Locate the cell with the specified text and output its (x, y) center coordinate. 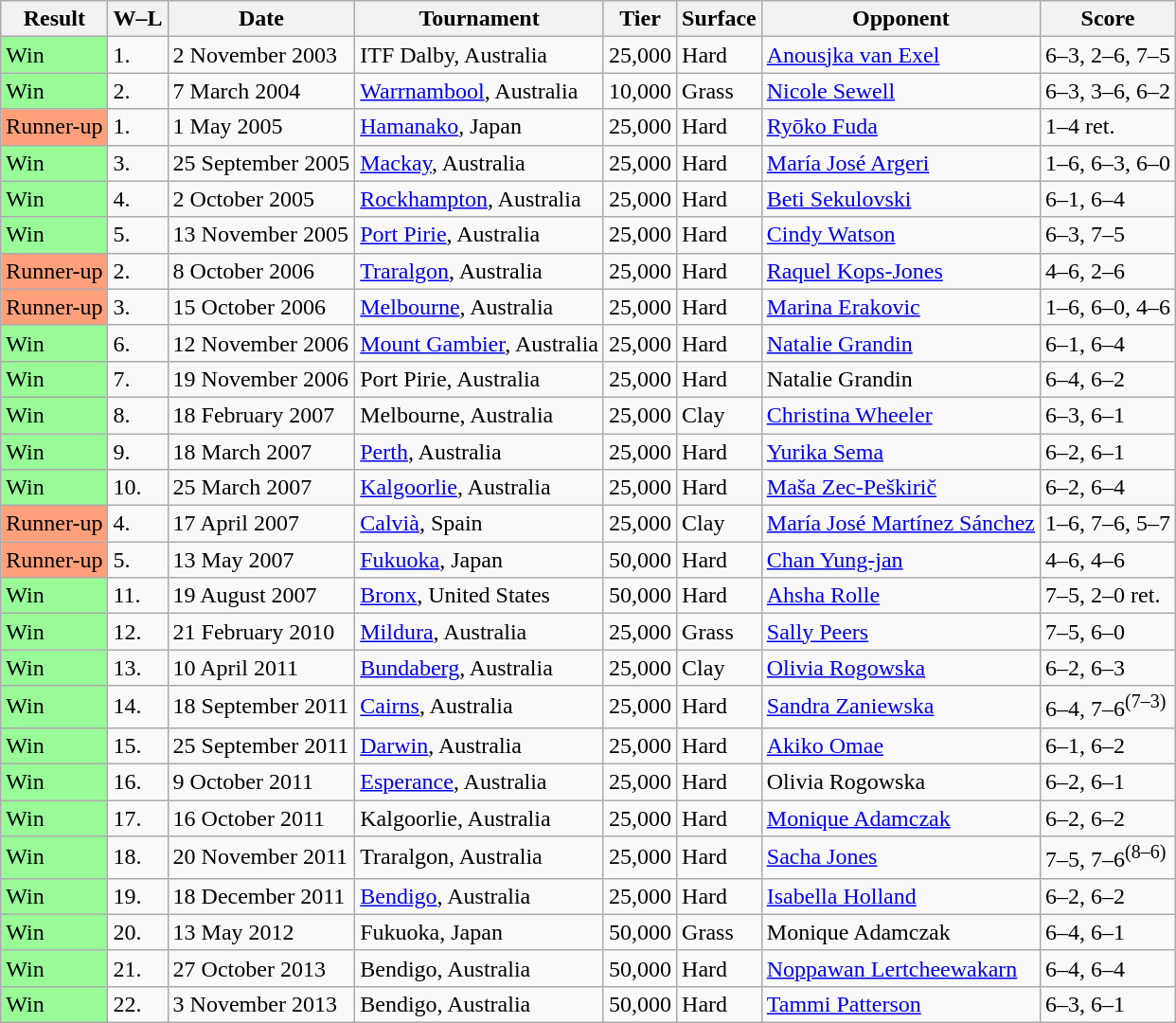
Yurika Sema (900, 452)
18. (138, 858)
Surface (720, 19)
Raquel Kops-Jones (900, 271)
25 September 2011 (261, 745)
10. (138, 488)
1–6, 6–3, 6–0 (1108, 163)
18 February 2007 (261, 415)
Cairns, Australia (479, 707)
4–6, 2–6 (1108, 271)
21. (138, 968)
15 October 2006 (261, 307)
7. (138, 379)
8. (138, 415)
10,000 (640, 91)
Tier (640, 19)
12 November 2006 (261, 343)
Bundaberg, Australia (479, 668)
9 October 2011 (261, 782)
Christina Wheeler (900, 415)
Sacha Jones (900, 858)
20 November 2011 (261, 858)
3 November 2013 (261, 1004)
Sandra Zaniewska (900, 707)
25 September 2005 (261, 163)
Isabella Holland (900, 896)
Cindy Watson (900, 235)
María José Martínez Sánchez (900, 524)
19. (138, 896)
ITF Dalby, Australia (479, 55)
13 May 2012 (261, 932)
22. (138, 1004)
1 May 2005 (261, 127)
Score (1108, 19)
Hamanako, Japan (479, 127)
6–4, 6–4 (1108, 968)
Perth, Australia (479, 452)
Opponent (900, 19)
10 April 2011 (261, 668)
Ahsha Rolle (900, 596)
Tammi Patterson (900, 1004)
6. (138, 343)
Beti Sekulovski (900, 199)
1–4 ret. (1108, 127)
7–5, 2–0 ret. (1108, 596)
6–4, 7–6(7–3) (1108, 707)
Maša Zec-Peškirič (900, 488)
7–5, 6–0 (1108, 632)
Date (261, 19)
21 February 2010 (261, 632)
19 November 2006 (261, 379)
27 October 2013 (261, 968)
Esperance, Australia (479, 782)
2 November 2003 (261, 55)
17 April 2007 (261, 524)
1–6, 7–6, 5–7 (1108, 524)
Mildura, Australia (479, 632)
18 September 2011 (261, 707)
1–6, 6–0, 4–6 (1108, 307)
Sally Peers (900, 632)
9. (138, 452)
W–L (138, 19)
13 November 2005 (261, 235)
18 December 2011 (261, 896)
Calvià, Spain (479, 524)
Nicole Sewell (900, 91)
7 March 2004 (261, 91)
18 March 2007 (261, 452)
Akiko Omae (900, 745)
Result (55, 19)
Darwin, Australia (479, 745)
Mackay, Australia (479, 163)
8 October 2006 (261, 271)
6–1, 6–2 (1108, 745)
Noppawan Lertcheewakarn (900, 968)
14. (138, 707)
Anousjka van Exel (900, 55)
15. (138, 745)
Chan Yung-jan (900, 560)
13 May 2007 (261, 560)
Mount Gambier, Australia (479, 343)
20. (138, 932)
Bronx, United States (479, 596)
6–3, 3–6, 6–2 (1108, 91)
Ryōko Fuda (900, 127)
17. (138, 818)
11. (138, 596)
6–3, 7–5 (1108, 235)
4–6, 4–6 (1108, 560)
Warrnambool, Australia (479, 91)
7–5, 7–6(8–6) (1108, 858)
16. (138, 782)
6–3, 2–6, 7–5 (1108, 55)
Marina Erakovic (900, 307)
19 August 2007 (261, 596)
12. (138, 632)
13. (138, 668)
6–4, 6–1 (1108, 932)
6–2, 6–4 (1108, 488)
6–2, 6–3 (1108, 668)
6–4, 6–2 (1108, 379)
25 March 2007 (261, 488)
2 October 2005 (261, 199)
Rockhampton, Australia (479, 199)
16 October 2011 (261, 818)
Tournament (479, 19)
María José Argeri (900, 163)
